Scan for the cell matching the given text and deliver its (X, Y) coordinate at center. 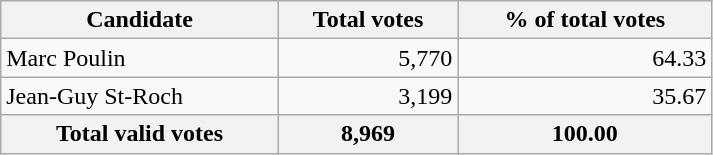
Marc Poulin (140, 58)
Total votes (368, 20)
% of total votes (585, 20)
64.33 (585, 58)
8,969 (368, 134)
3,199 (368, 96)
Jean-Guy St-Roch (140, 96)
100.00 (585, 134)
5,770 (368, 58)
35.67 (585, 96)
Total valid votes (140, 134)
Candidate (140, 20)
